Find where the given text appears and provide that cell's center as (X, Y) coordinate. 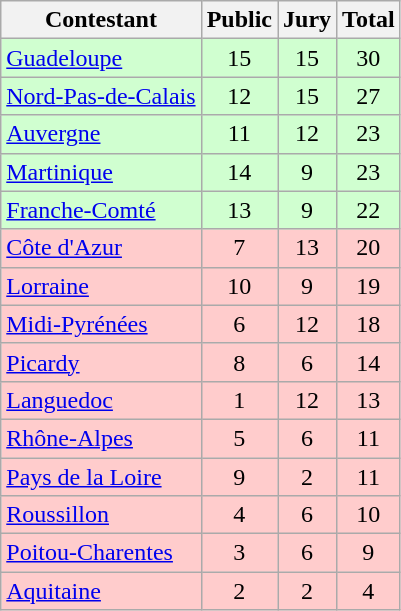
Midi-Pyrénées (101, 324)
22 (369, 210)
Rhône-Alpes (101, 438)
Auvergne (101, 134)
27 (369, 96)
Public (239, 20)
Languedoc (101, 400)
7 (239, 248)
Lorraine (101, 286)
5 (239, 438)
18 (369, 324)
Contestant (101, 20)
Pays de la Loire (101, 477)
Jury (308, 20)
Total (369, 20)
Aquitaine (101, 591)
Martinique (101, 172)
1 (239, 400)
Picardy (101, 362)
19 (369, 286)
Côte d'Azur (101, 248)
30 (369, 58)
Nord-Pas-de-Calais (101, 96)
Poitou-Charentes (101, 553)
Franche-Comté (101, 210)
Roussillon (101, 515)
20 (369, 248)
3 (239, 553)
8 (239, 362)
Guadeloupe (101, 58)
